Locate the cell with the specified text and output its [x, y] center coordinate. 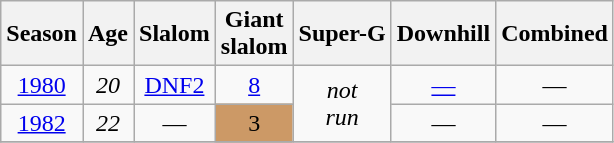
notrun [342, 104]
3 [254, 123]
DNF2 [175, 85]
Slalom [175, 34]
Age [108, 34]
Super-G [342, 34]
Season [42, 34]
8 [254, 85]
20 [108, 85]
22 [108, 123]
Combined [555, 34]
1980 [42, 85]
Downhill [443, 34]
Giantslalom [254, 34]
1982 [42, 123]
